Scan for the cell matching the given text and deliver its (x, y) coordinate at center. 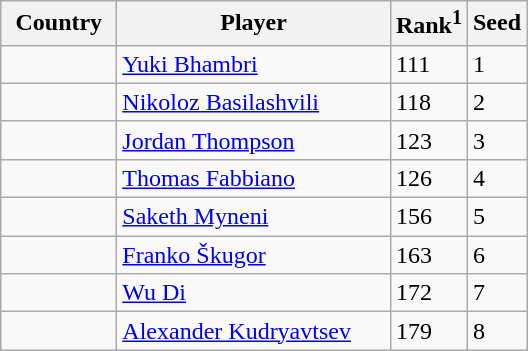
179 (428, 331)
Country (59, 24)
Seed (496, 24)
111 (428, 64)
172 (428, 293)
Rank1 (428, 24)
Jordan Thompson (254, 140)
4 (496, 178)
Franko Škugor (254, 255)
Thomas Fabbiano (254, 178)
156 (428, 217)
3 (496, 140)
2 (496, 102)
Wu Di (254, 293)
123 (428, 140)
163 (428, 255)
Alexander Kudryavtsev (254, 331)
7 (496, 293)
6 (496, 255)
Player (254, 24)
126 (428, 178)
118 (428, 102)
8 (496, 331)
Yuki Bhambri (254, 64)
Saketh Myneni (254, 217)
Nikoloz Basilashvili (254, 102)
5 (496, 217)
1 (496, 64)
